Return the (x, y) coordinate for the center point of the cell that contains the specified text.  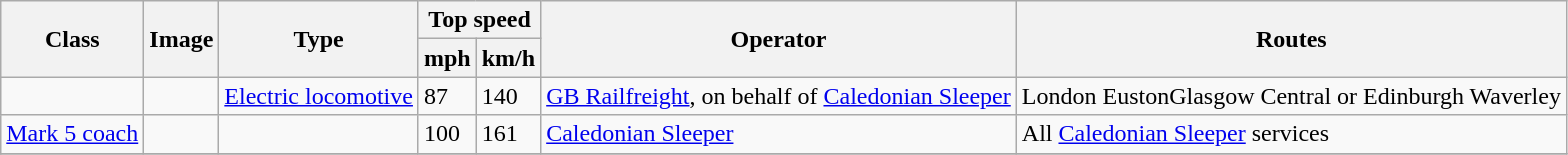
Type (319, 39)
140 (508, 96)
Mark 5 coach (72, 134)
GB Railfreight, on behalf of Caledonian Sleeper (779, 96)
87 (447, 96)
Class (72, 39)
London EustonGlasgow Central or Edinburgh Waverley (1291, 96)
Electric locomotive (319, 96)
Routes (1291, 39)
Caledonian Sleeper (779, 134)
Operator (779, 39)
161 (508, 134)
All Caledonian Sleeper services (1291, 134)
Top speed (479, 20)
mph (447, 58)
100 (447, 134)
km/h (508, 58)
Image (182, 39)
